Determine the [X, Y] coordinate at the center of the cell enclosing the given text.  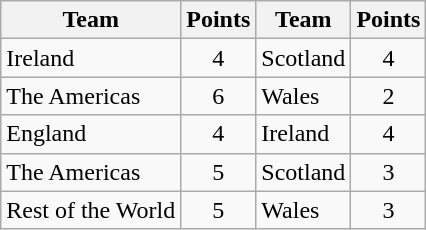
6 [218, 96]
Rest of the World [91, 210]
2 [388, 96]
England [91, 134]
